Scan for the cell matching the given text and deliver its [X, Y] coordinate at center. 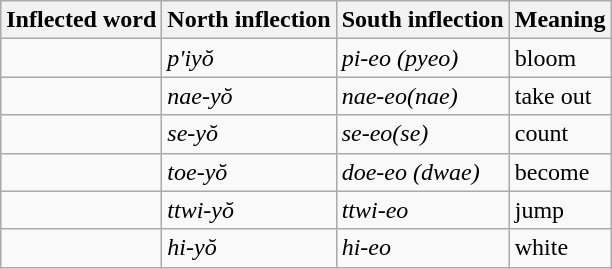
pi-eo (pyeo) [422, 58]
jump [560, 210]
North inflection [249, 20]
se-eo(se) [422, 134]
ttwi-yŏ [249, 210]
ttwi-eo [422, 210]
nae-yŏ [249, 96]
white [560, 248]
hi-yŏ [249, 248]
se-yŏ [249, 134]
South inflection [422, 20]
nae-eo(nae) [422, 96]
p'iyŏ [249, 58]
Inflected word [82, 20]
toe-yŏ [249, 172]
count [560, 134]
doe-eo (dwae) [422, 172]
Meaning [560, 20]
take out [560, 96]
hi-eo [422, 248]
bloom [560, 58]
become [560, 172]
